Detect which cell encompasses the target text, then output its [x, y] center coordinate. 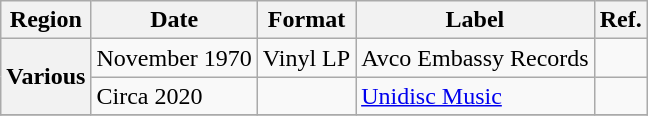
Format [306, 20]
Avco Embassy Records [476, 58]
Unidisc Music [476, 96]
Vinyl LP [306, 58]
Circa 2020 [174, 96]
Date [174, 20]
November 1970 [174, 58]
Region [46, 20]
Various [46, 77]
Ref. [620, 20]
Label [476, 20]
